Detect which cell encompasses the target text, then output its [x, y] center coordinate. 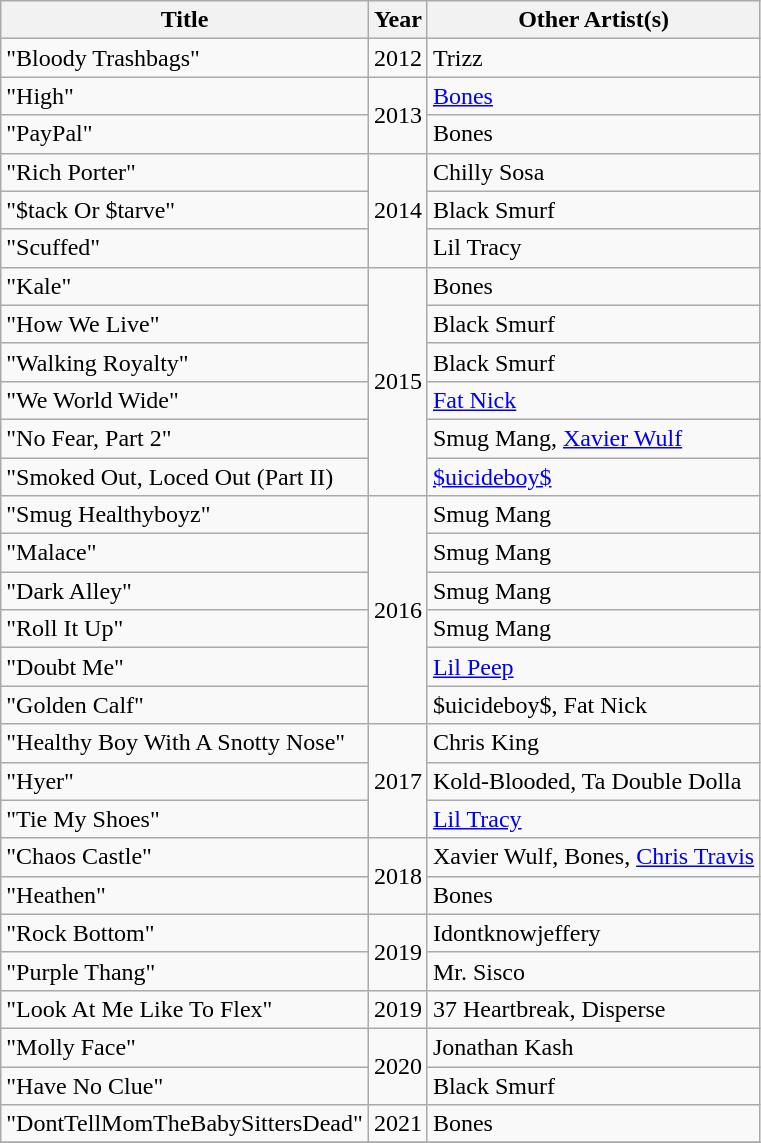
"Walking Royalty" [185, 362]
"Look At Me Like To Flex" [185, 1009]
Trizz [593, 58]
"Kale" [185, 286]
Lil Peep [593, 667]
$uicideboy$ [593, 477]
Title [185, 20]
"Malace" [185, 553]
"PayPal" [185, 134]
2014 [398, 210]
"Heathen" [185, 895]
Mr. Sisco [593, 971]
Year [398, 20]
Jonathan Kash [593, 1047]
37 Heartbreak, Disperse [593, 1009]
2020 [398, 1066]
"Bloody Trashbags" [185, 58]
Xavier Wulf, Bones, Chris Travis [593, 857]
"Golden Calf" [185, 705]
"Chaos Castle" [185, 857]
Fat Nick [593, 400]
$uicideboy$, Fat Nick [593, 705]
"High" [185, 96]
"Dark Alley" [185, 591]
2018 [398, 876]
"How We Live" [185, 324]
Idontknowjeffery [593, 933]
"Healthy Boy With A Snotty Nose" [185, 743]
"We World Wide" [185, 400]
Chris King [593, 743]
"Molly Face" [185, 1047]
2013 [398, 115]
"Hyer" [185, 781]
2017 [398, 781]
"$tack Or $tarve" [185, 210]
"Smug Healthyboyz" [185, 515]
2012 [398, 58]
"DontTellMomTheBabySittersDead" [185, 1124]
"Rock Bottom" [185, 933]
"Tie My Shoes" [185, 819]
"Rich Porter" [185, 172]
Kold-Blooded, Ta Double Dolla [593, 781]
2021 [398, 1124]
"Have No Clue" [185, 1085]
Chilly Sosa [593, 172]
"Scuffed" [185, 248]
"Doubt Me" [185, 667]
"Smoked Out, Loced Out (Part II) [185, 477]
Smug Mang, Xavier Wulf [593, 438]
Other Artist(s) [593, 20]
2016 [398, 610]
"Purple Thang" [185, 971]
"No Fear, Part 2" [185, 438]
2015 [398, 381]
"Roll It Up" [185, 629]
